Return (X, Y) of the center of cell containing provided text 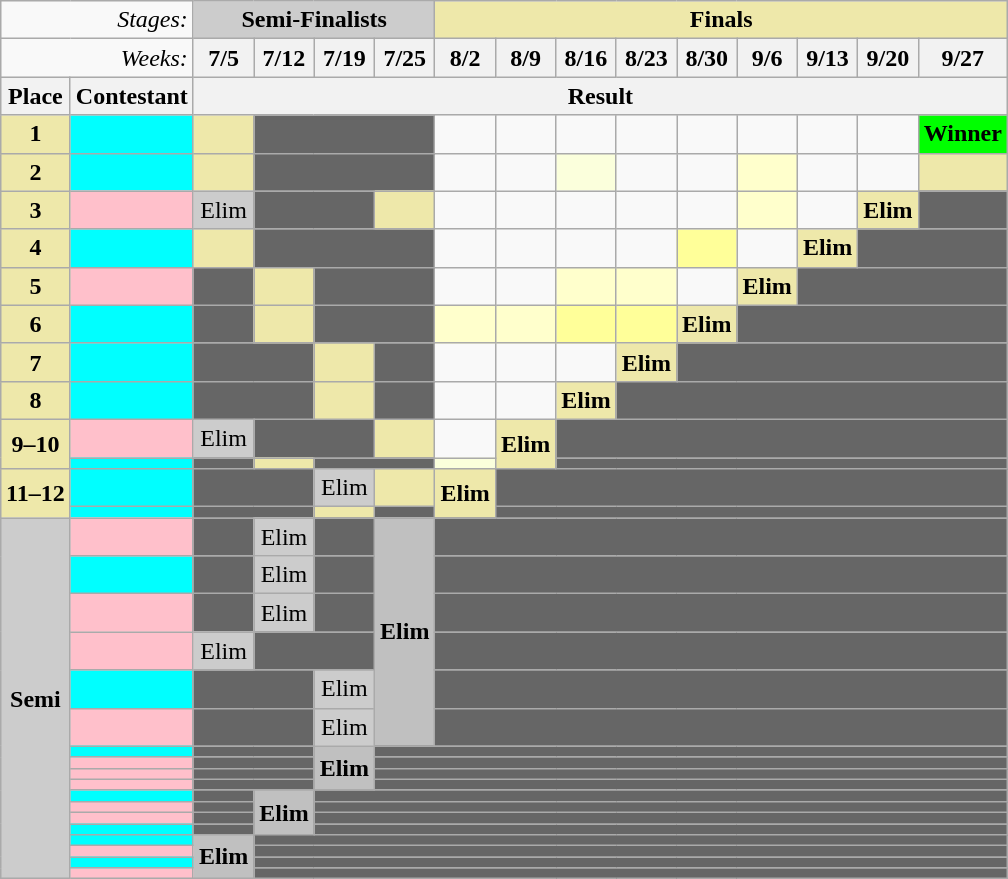
7/25 (405, 58)
2 (36, 172)
Stages: (98, 20)
11–12 (36, 494)
8/2 (465, 58)
Semi-Finalists (314, 20)
3 (36, 210)
Place (36, 96)
Semi (36, 698)
7/5 (223, 58)
7/19 (344, 58)
Winner (962, 134)
5 (36, 286)
6 (36, 324)
Finals (721, 20)
Contestant (132, 96)
8/9 (525, 58)
7 (36, 362)
1 (36, 134)
9/6 (767, 58)
7/12 (284, 58)
8/23 (646, 58)
Weeks: (98, 58)
8/16 (586, 58)
9–10 (36, 444)
8 (36, 400)
8/30 (707, 58)
9/20 (888, 58)
9/13 (827, 58)
Result (600, 96)
9/27 (962, 58)
4 (36, 248)
